Identify which cell holds the provided text, then report its [x, y] central coordinate. 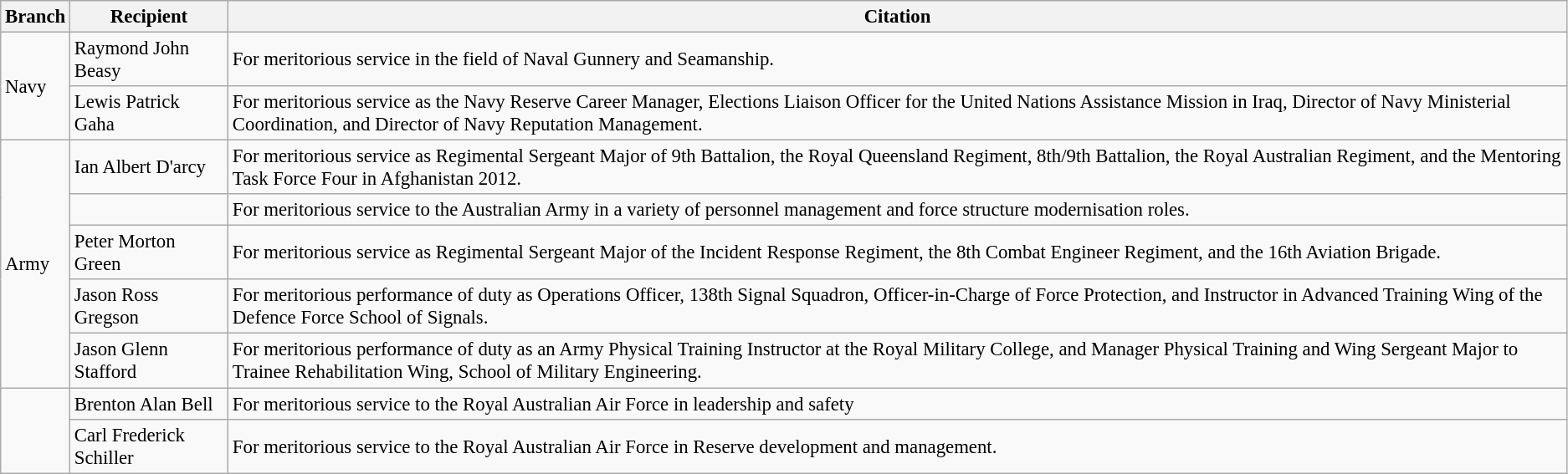
For meritorious service to the Royal Australian Air Force in leadership and safety [898, 404]
Army [35, 264]
Jason Glenn Stafford [149, 361]
Jason Ross Gregson [149, 306]
Lewis Patrick Gaha [149, 114]
Recipient [149, 17]
For meritorious service to the Royal Australian Air Force in Reserve development and management. [898, 446]
Citation [898, 17]
Raymond John Beasy [149, 60]
Brenton Alan Bell [149, 404]
Peter Morton Green [149, 252]
Carl Frederick Schiller [149, 446]
For meritorious service in the field of Naval Gunnery and Seamanship. [898, 60]
Navy [35, 87]
Branch [35, 17]
Ian Albert D'arcy [149, 167]
For meritorious service to the Australian Army in a variety of personnel management and force structure modernisation roles. [898, 210]
